Return [X, Y] of the center of cell containing provided text 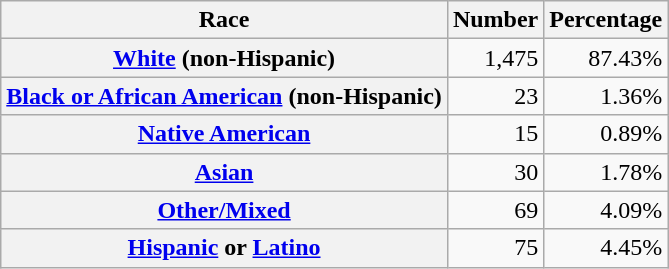
4.45% [606, 248]
Black or African American (non-Hispanic) [224, 96]
1.78% [606, 172]
23 [495, 96]
Native American [224, 134]
87.43% [606, 58]
White (non-Hispanic) [224, 58]
75 [495, 248]
1,475 [495, 58]
30 [495, 172]
Asian [224, 172]
Percentage [606, 20]
69 [495, 210]
Number [495, 20]
15 [495, 134]
1.36% [606, 96]
Race [224, 20]
Other/Mixed [224, 210]
Hispanic or Latino [224, 248]
4.09% [606, 210]
0.89% [606, 134]
